Return the [x, y] coordinate for the center point of the cell that contains the specified text.  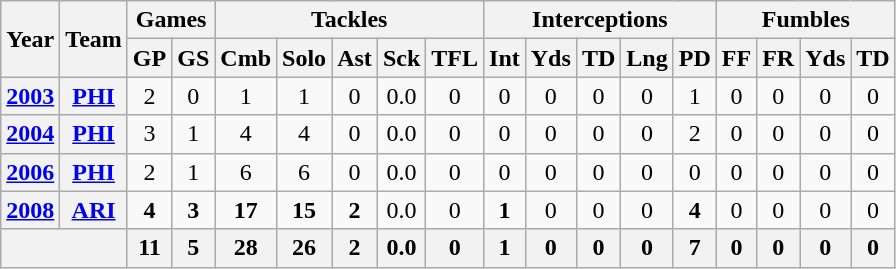
15 [304, 210]
Year [30, 39]
Lng [647, 58]
Fumbles [806, 20]
GS [194, 58]
5 [194, 248]
TFL [455, 58]
26 [304, 248]
Team [94, 39]
Interceptions [600, 20]
FR [778, 58]
2004 [30, 134]
7 [694, 248]
17 [246, 210]
GP [149, 58]
Solo [304, 58]
Ast [355, 58]
2003 [30, 96]
Cmb [246, 58]
Sck [401, 58]
ARI [94, 210]
11 [149, 248]
Int [505, 58]
28 [246, 248]
Games [170, 20]
PD [694, 58]
FF [736, 58]
2008 [30, 210]
Tackles [350, 20]
2006 [30, 172]
